Extract the [X, Y] coordinate from the center of the cell holding the provided text.  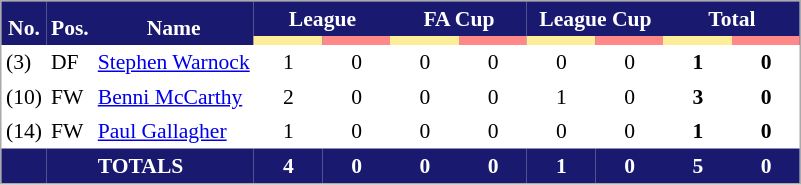
(14) [24, 131]
Name [174, 24]
2 [288, 97]
League Cup [595, 19]
(3) [24, 62]
FA Cup [459, 19]
League [322, 19]
(10) [24, 97]
5 [698, 165]
Pos. [70, 24]
Benni McCarthy [174, 97]
Paul Gallagher [174, 131]
No. [24, 24]
DF [70, 62]
TOTALS [174, 165]
3 [698, 97]
Stephen Warnock [174, 62]
Total [732, 19]
4 [288, 165]
